Output the [x, y] coordinate of the center of the cell containing the given text.  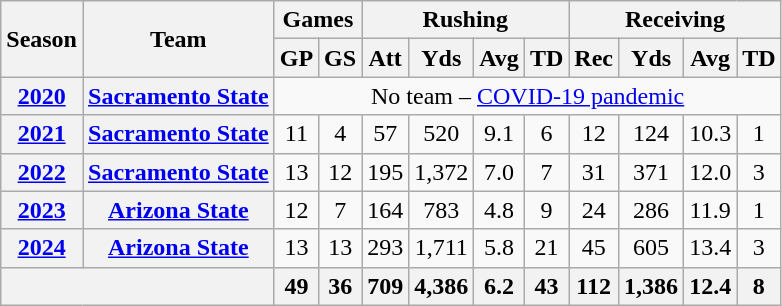
605 [652, 248]
1,386 [652, 286]
7.0 [500, 172]
11 [296, 134]
2024 [42, 248]
6.2 [500, 286]
4.8 [500, 210]
12.0 [710, 172]
4 [340, 134]
9 [546, 210]
1,711 [442, 248]
11.9 [710, 210]
No team – COVID-19 pandemic [528, 96]
293 [386, 248]
112 [594, 286]
24 [594, 210]
2021 [42, 134]
49 [296, 286]
13.4 [710, 248]
12.4 [710, 286]
GS [340, 58]
Att [386, 58]
43 [546, 286]
709 [386, 286]
4,386 [442, 286]
6 [546, 134]
164 [386, 210]
Games [318, 20]
36 [340, 286]
GP [296, 58]
10.3 [710, 134]
371 [652, 172]
31 [594, 172]
45 [594, 248]
1,372 [442, 172]
520 [442, 134]
2020 [42, 96]
Team [178, 39]
124 [652, 134]
Rushing [466, 20]
9.1 [500, 134]
195 [386, 172]
57 [386, 134]
Rec [594, 58]
21 [546, 248]
2022 [42, 172]
Receiving [675, 20]
2023 [42, 210]
5.8 [500, 248]
286 [652, 210]
783 [442, 210]
8 [759, 286]
Season [42, 39]
